Detect which cell encompasses the target text, then output its (x, y) center coordinate. 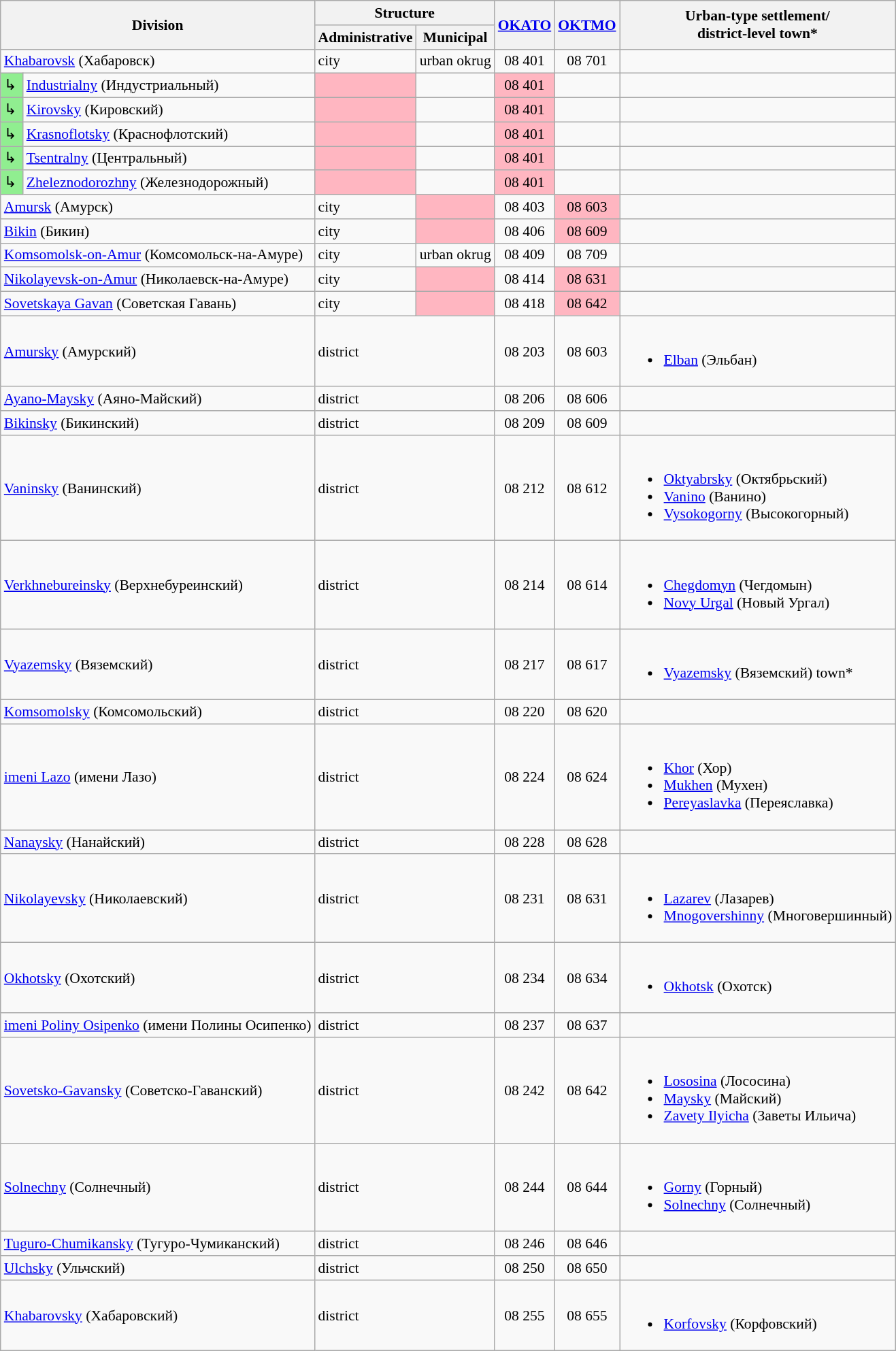
Okhotsky (Охотский) (158, 978)
08 634 (586, 978)
Vyazemsky (Вяземский) (158, 665)
imeni Lazo (имени Лазо) (158, 777)
Industrialny (Индустриальный) (169, 86)
Ulchsky (Ульчский) (158, 1268)
Okhotsk (Охотск) (758, 978)
08 220 (525, 712)
08 644 (586, 1188)
08 214 (525, 585)
08 209 (525, 423)
Lazarev (Лазарев)Mnogovershinny (Многовершинный) (758, 899)
Nanaysky (Нанайский) (158, 842)
Municipal (456, 37)
08 409 (525, 255)
Chegdomyn (Чегдомын)Novy Urgal (Новый Ургал) (758, 585)
08 637 (586, 1026)
Ayano-Maysky (Аяно-Майский) (158, 399)
08 617 (586, 665)
08 255 (525, 1316)
Tuguro-Chumikansky (Тугуро-Чумиканский) (158, 1244)
Sovetsko-Gavansky (Советско-Гаванский) (158, 1090)
Structure (404, 13)
08 203 (525, 351)
08 246 (525, 1244)
Nikolayevsky (Николаевский) (158, 899)
08 231 (525, 899)
08 212 (525, 488)
08 620 (586, 712)
08 612 (586, 488)
imeni Poliny Osipenko (имени Полины Осипенко) (158, 1026)
08 709 (586, 255)
08 206 (525, 399)
08 228 (525, 842)
OKTMO (586, 24)
08 414 (525, 280)
08 403 (525, 207)
Kirovsky (Кировский) (169, 110)
Urban-type settlement/district-level town* (758, 24)
08 606 (586, 399)
08 614 (586, 585)
Administrative (365, 37)
Tsentralny (Центральный) (169, 159)
Komsomolsky (Комсомольский) (158, 712)
08 701 (586, 61)
Nikolayevsk-on-Amur (Николаевск-на-Амуре) (158, 280)
08 244 (525, 1188)
Amursky (Амурский) (158, 351)
OKATO (525, 24)
08 406 (525, 231)
08 242 (525, 1090)
08 234 (525, 978)
08 624 (586, 777)
Lososina (Лососина)Maysky (Майский)Zavety Ilyicha (Заветы Ильича) (758, 1090)
08 237 (525, 1026)
Solnechny (Солнечный) (158, 1188)
Korfovsky (Корфовский) (758, 1316)
08 250 (525, 1268)
Oktyabrsky (Октябрьский)Vanino (Ванино)Vysokogorny (Высокогорный) (758, 488)
Khabarovsky (Хабаровский) (158, 1316)
Amursk (Амурск) (158, 207)
08 217 (525, 665)
08 646 (586, 1244)
Komsomolsk-on-Amur (Комсомольск-на-Амуре) (158, 255)
Bikinsky (Бикинский) (158, 423)
Bikin (Бикин) (158, 231)
Khabarovsk (Хабаровск) (158, 61)
08 655 (586, 1316)
Vyazemsky (Вяземский) town* (758, 665)
Krasnoflotsky (Краснофлотский) (169, 134)
Elban (Эльбан) (758, 351)
Zheleznodorozhny (Железнодорожный) (169, 183)
Vaninsky (Ванинский) (158, 488)
08 418 (525, 304)
Division (158, 24)
Sovetskaya Gavan (Советская Гавань) (158, 304)
08 628 (586, 842)
Verkhnebureinsky (Верхнебуреинский) (158, 585)
Khor (Хор)Mukhen (Мухен)Pereyaslavka (Переяславка) (758, 777)
Gorny (Горный)Solnechny (Солнечный) (758, 1188)
08 224 (525, 777)
08 650 (586, 1268)
